Provide the [X, Y] coordinate of the cell's center where the given text is located.  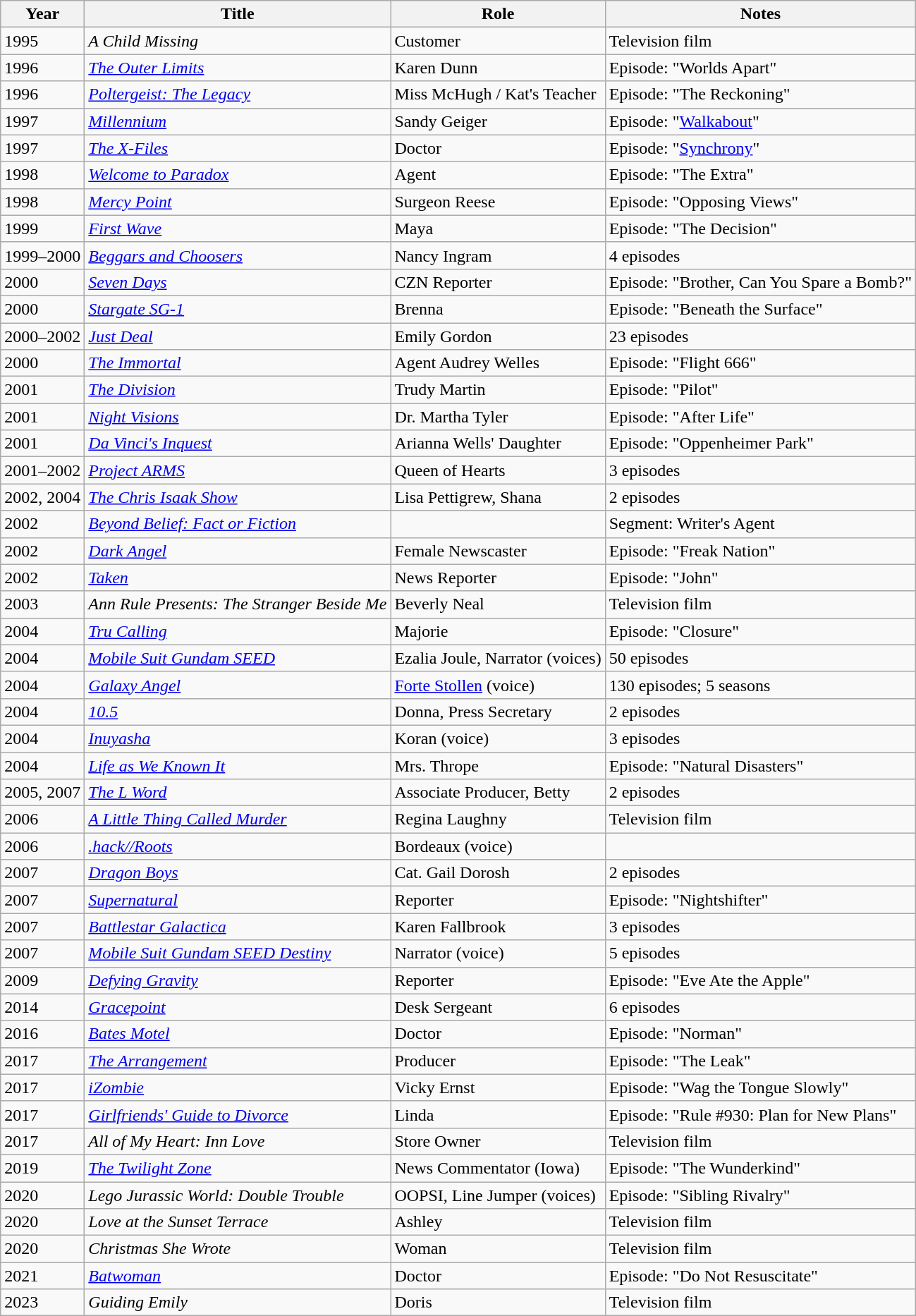
Associate Producer, Betty [498, 793]
Notes [760, 14]
Inuyasha [238, 738]
First Wave [238, 229]
News Reporter [498, 578]
Nancy Ingram [498, 255]
Beyond Belief: Fact or Fiction [238, 524]
Store Owner [498, 1141]
2021 [42, 1276]
Mobile Suit Gundam SEED Destiny [238, 954]
130 episodes; 5 seasons [760, 685]
1999–2000 [42, 255]
Episode: "Opposing Views" [760, 202]
Bordeaux (voice) [498, 846]
Episode: "The Wunderkind" [760, 1168]
Narrator (voice) [498, 954]
Guiding Emily [238, 1303]
Love at the Sunset Terrace [238, 1222]
Episode: "Brother, Can You Spare a Bomb?" [760, 282]
Surgeon Reese [498, 202]
Episode: "Synchrony" [760, 148]
Dragon Boys [238, 873]
Year [42, 14]
Episode: "Worlds Apart" [760, 68]
Ezalia Joule, Narrator (voices) [498, 658]
Trudy Martin [498, 390]
Batwoman [238, 1276]
OOPSI, Line Jumper (voices) [498, 1195]
Episode: "Walkabout" [760, 121]
Lego Jurassic World: Double Trouble [238, 1195]
2001–2002 [42, 470]
Producer [498, 1061]
Millennium [238, 121]
News Commentator (Iowa) [498, 1168]
Forte Stollen (voice) [498, 685]
Episode: "The Leak" [760, 1061]
The Immortal [238, 363]
Doris [498, 1303]
Episode: "Norman" [760, 1034]
Segment: Writer's Agent [760, 524]
The Chris Isaak Show [238, 497]
Galaxy Angel [238, 685]
Seven Days [238, 282]
The Outer Limits [238, 68]
Episode: "Rule #930: Plan for New Plans" [760, 1114]
Miss McHugh / Kat's Teacher [498, 95]
Tru Calling [238, 631]
Bates Motel [238, 1034]
Regina Laughny [498, 820]
Episode: "Eve Ate the Apple" [760, 980]
Agent [498, 175]
Maya [498, 229]
Emily Gordon [498, 336]
50 episodes [760, 658]
.hack//Roots [238, 846]
Project ARMS [238, 470]
Brenna [498, 309]
Episode: "The Reckoning" [760, 95]
Dark Angel [238, 551]
Episode: "The Decision" [760, 229]
Customer [498, 41]
Beggars and Choosers [238, 255]
Battlestar Galactica [238, 927]
Episode: "John" [760, 578]
2023 [42, 1303]
Episode: "Wag the Tongue Slowly" [760, 1087]
Night Visions [238, 417]
Just Deal [238, 336]
Ann Rule Presents: The Stranger Beside Me [238, 604]
2019 [42, 1168]
Queen of Hearts [498, 470]
Da Vinci's Inquest [238, 444]
Episode: "Sibling Rivalry" [760, 1195]
The Division [238, 390]
The X-Files [238, 148]
Episode: "Beneath the Surface" [760, 309]
Welcome to Paradox [238, 175]
Vicky Ernst [498, 1087]
4 episodes [760, 255]
Agent Audrey Welles [498, 363]
Life as We Known It [238, 765]
10.5 [238, 712]
Mercy Point [238, 202]
1999 [42, 229]
Karen Dunn [498, 68]
Episode: "Do Not Resuscitate" [760, 1276]
Arianna Wells' Daughter [498, 444]
Episode: "The Extra" [760, 175]
Episode: "After Life" [760, 417]
2002, 2004 [42, 497]
Desk Sergeant [498, 1007]
Ashley [498, 1222]
2009 [42, 980]
1995 [42, 41]
Episode: "Closure" [760, 631]
All of My Heart: Inn Love [238, 1141]
Episode: "Natural Disasters" [760, 765]
5 episodes [760, 954]
Beverly Neal [498, 604]
Stargate SG-1 [238, 309]
Koran (voice) [498, 738]
23 episodes [760, 336]
Episode: "Pilot" [760, 390]
The Twilight Zone [238, 1168]
Majorie [498, 631]
Linda [498, 1114]
Woman [498, 1249]
2016 [42, 1034]
2005, 2007 [42, 793]
Poltergeist: The Legacy [238, 95]
2000–2002 [42, 336]
Mrs. Thrope [498, 765]
Cat. Gail Dorosh [498, 873]
The L Word [238, 793]
Mobile Suit Gundam SEED [238, 658]
Gracepoint [238, 1007]
Lisa Pettigrew, Shana [498, 497]
2014 [42, 1007]
A Child Missing [238, 41]
Female Newscaster [498, 551]
Episode: "Flight 666" [760, 363]
Episode: "Nightshifter" [760, 900]
6 episodes [760, 1007]
Supernatural [238, 900]
Dr. Martha Tyler [498, 417]
Sandy Geiger [498, 121]
CZN Reporter [498, 282]
Taken [238, 578]
Title [238, 14]
Girlfriends' Guide to Divorce [238, 1114]
Role [498, 14]
Defying Gravity [238, 980]
Donna, Press Secretary [498, 712]
The Arrangement [238, 1061]
Christmas She Wrote [238, 1249]
2003 [42, 604]
A Little Thing Called Murder [238, 820]
Episode: "Oppenheimer Park" [760, 444]
iZombie [238, 1087]
Karen Fallbrook [498, 927]
Episode: "Freak Nation" [760, 551]
